Extract the [x, y] coordinate from the center of the cell holding the provided text.  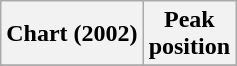
Chart (2002) [72, 34]
Peakposition [189, 34]
